Output the (X, Y) coordinate of the center of the cell containing the given text.  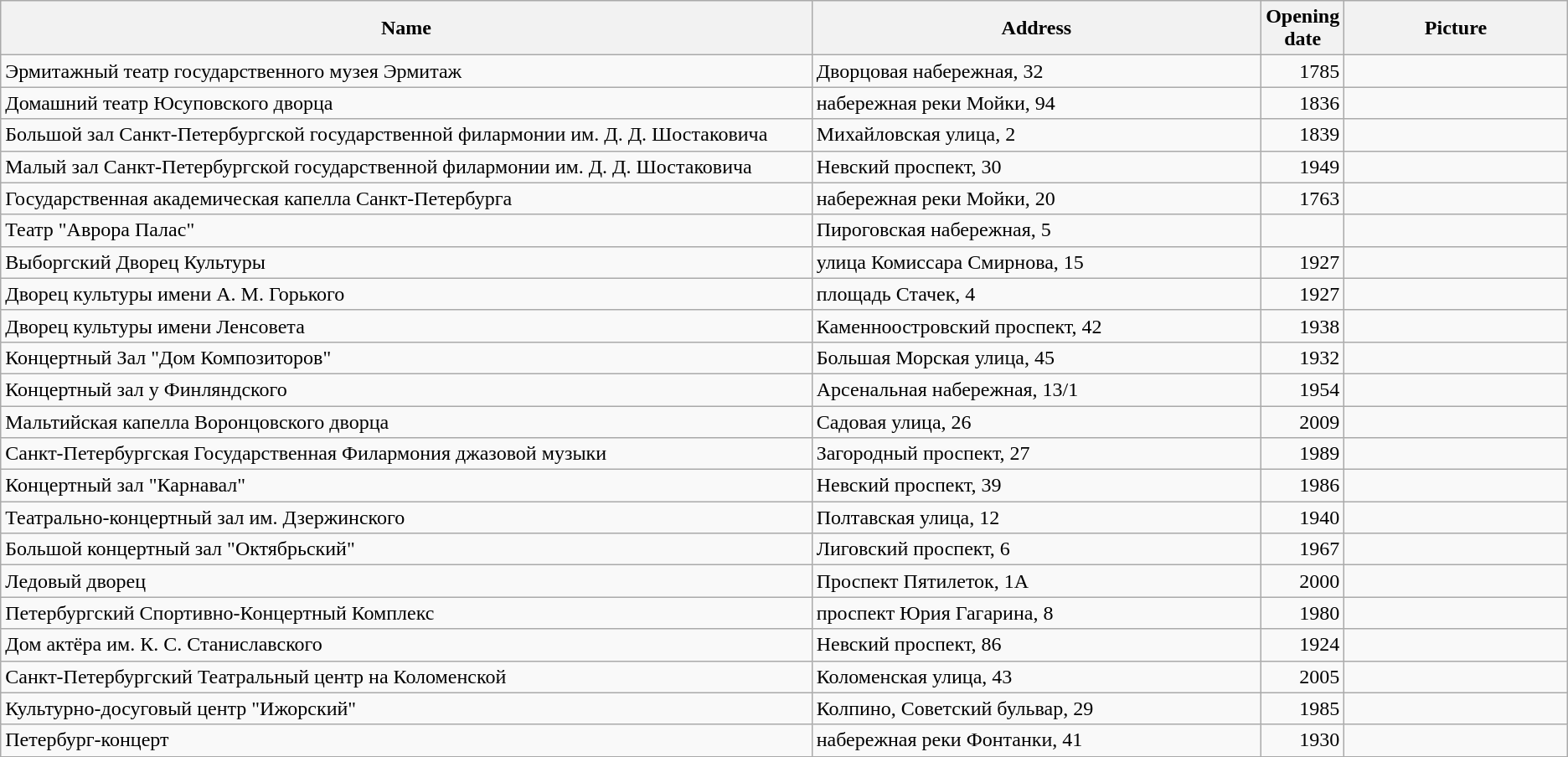
набережная реки Фонтанки, 41 (1036, 740)
1938 (1303, 326)
Большой концертный зал "Октябрьский" (406, 549)
1989 (1303, 454)
Петербург-концерт (406, 740)
Мальтийская капелла Воронцовского дворца (406, 421)
Address (1036, 28)
Выборгский Дворец Культуры (406, 262)
1986 (1303, 486)
Дворцовая набережная, 32 (1036, 71)
Opening date (1303, 28)
Концертный зал у Финляндского (406, 389)
1930 (1303, 740)
улица Комиссара Смирнова, 15 (1036, 262)
1763 (1303, 198)
Невский проспект, 39 (1036, 486)
Name (406, 28)
1954 (1303, 389)
Проспект Пятилеток, 1А (1036, 581)
1949 (1303, 167)
Санкт-Петербургский Театральный центр на Коломенской (406, 677)
Театр "Аврора Палас" (406, 230)
Домашний театр Юсуповского дворца (406, 103)
площадь Стачек, 4 (1036, 294)
Эрмитажный театр государственного музея Эрмитаж (406, 71)
2005 (1303, 677)
Коломенская улица, 43 (1036, 677)
Каменноостровский проспект, 42 (1036, 326)
набережная реки Мойки, 94 (1036, 103)
Дворец культуры имени Ленсовета (406, 326)
проспект Юрия Гагарина, 8 (1036, 613)
Дом актёра им. К. С. Станиславского (406, 645)
Пироговская набережная, 5 (1036, 230)
Садовая улица, 26 (1036, 421)
Театрально-концертный зал им. Дзержинского (406, 518)
Дворец культуры имени А. М. Горького (406, 294)
1985 (1303, 708)
Лиговский проспект, 6 (1036, 549)
1836 (1303, 103)
набережная реки Мойки, 20 (1036, 198)
Концертный зал "Карнавал" (406, 486)
1785 (1303, 71)
Невский проспект, 86 (1036, 645)
1967 (1303, 549)
Загородный проспект, 27 (1036, 454)
1924 (1303, 645)
Санкт-Петербургская Государственная Филармония джазовой музыки (406, 454)
Большой зал Санкт-Петербургской государственной филармонии им. Д. Д. Шостаковича (406, 135)
Государственная академическая капелла Санкт-Петербурга (406, 198)
Большая Морская улица, 45 (1036, 358)
1940 (1303, 518)
1839 (1303, 135)
1932 (1303, 358)
Невский проспект, 30 (1036, 167)
Picture (1456, 28)
Арсенальная набережная, 13/1 (1036, 389)
Малый зал Санкт-Петербургской государственной филармонии им. Д. Д. Шостаковича (406, 167)
Колпино, Советский бульвар, 29 (1036, 708)
Петербургский Спортивно-Концертный Комплекс (406, 613)
Михайловская улица, 2 (1036, 135)
2009 (1303, 421)
Полтавская улица, 12 (1036, 518)
Ледовый дворец (406, 581)
Культурно-досуговый центр "Ижорский" (406, 708)
Концертный Зал "Дом Композиторов" (406, 358)
1980 (1303, 613)
2000 (1303, 581)
